Extract the [x, y] coordinate from the center of the cell holding the provided text.  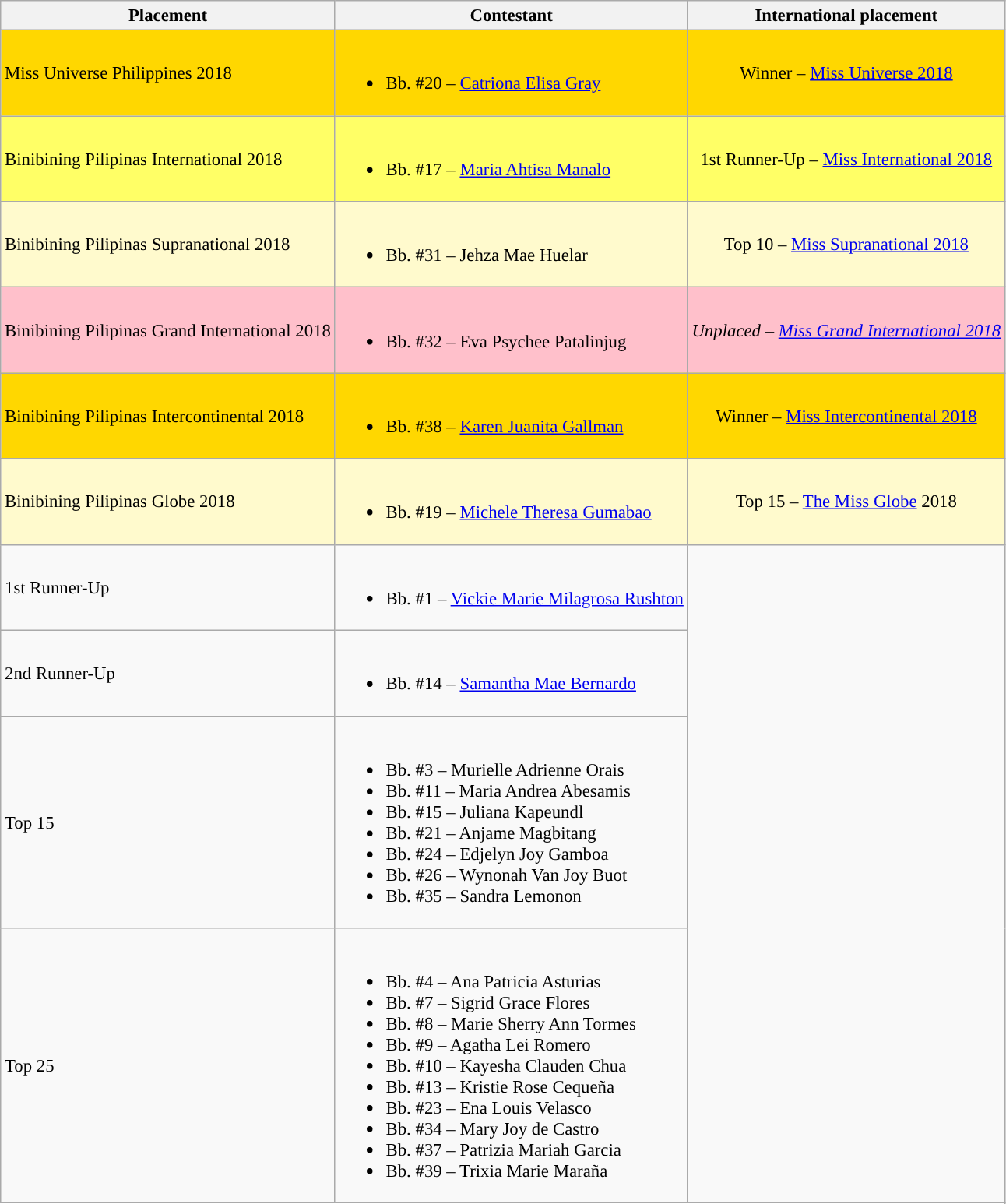
Unplaced – Miss Grand International 2018 [846, 330]
Bb. #20 – Catriona Elisa Gray [511, 73]
2nd Runner-Up [168, 674]
Top 10 – Miss Supranational 2018 [846, 245]
Bb. #14 – Samantha Mae Bernardo [511, 674]
Bb. #17 – Maria Ahtisa Manalo [511, 159]
Top 15 [168, 822]
Winner – Miss Intercontinental 2018 [846, 416]
Winner – Miss Universe 2018 [846, 73]
Binibining Pilipinas Globe 2018 [168, 502]
Bb. #32 – Eva Psychee Patalinjug [511, 330]
Binibining Pilipinas Grand International 2018 [168, 330]
Bb. #19 – Michele Theresa Gumabao [511, 502]
Miss Universe Philippines 2018 [168, 73]
Bb. #38 – Karen Juanita Gallman [511, 416]
Top 25 [168, 1065]
Bb. #1 – Vickie Marie Milagrosa Rushton [511, 587]
Contestant [511, 16]
1st Runner-Up – Miss International 2018 [846, 159]
Bb. #31 – Jehza Mae Huelar [511, 245]
Binibining Pilipinas Intercontinental 2018 [168, 416]
1st Runner-Up [168, 587]
Binibining Pilipinas Supranational 2018 [168, 245]
International placement [846, 16]
Placement [168, 16]
Top 15 – The Miss Globe 2018 [846, 502]
Binibining Pilipinas International 2018 [168, 159]
